Provide the [x, y] coordinate of the cell's center where the given text is located.  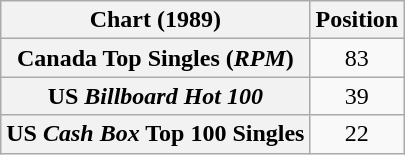
Position [357, 20]
US Cash Box Top 100 Singles [156, 134]
22 [357, 134]
Canada Top Singles (RPM) [156, 58]
US Billboard Hot 100 [156, 96]
39 [357, 96]
Chart (1989) [156, 20]
83 [357, 58]
